Pinpoint the cell where the given text exists, returning its [x, y] midpoint coordinate. 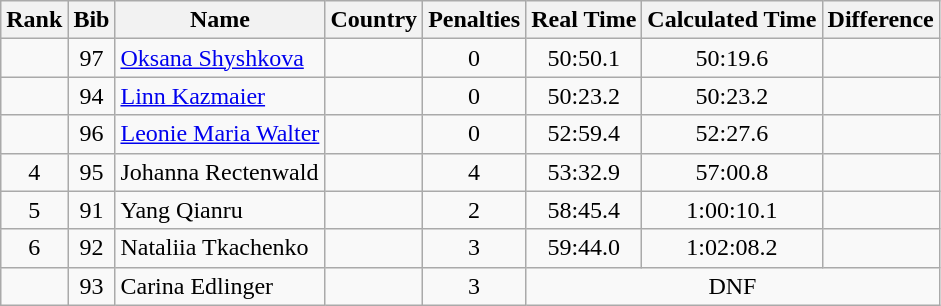
94 [92, 96]
Calculated Time [732, 20]
5 [34, 210]
Real Time [584, 20]
Carina Edlinger [220, 286]
Oksana Shyshkova [220, 58]
DNF [733, 286]
1:02:08.2 [732, 248]
Yang Qianru [220, 210]
50:50.1 [584, 58]
93 [92, 286]
Penalties [474, 20]
Linn Kazmaier [220, 96]
Leonie Maria Walter [220, 134]
52:27.6 [732, 134]
2 [474, 210]
57:00.8 [732, 172]
Country [374, 20]
Johanna Rectenwald [220, 172]
Rank [34, 20]
53:32.9 [584, 172]
Name [220, 20]
59:44.0 [584, 248]
95 [92, 172]
58:45.4 [584, 210]
Difference [880, 20]
1:00:10.1 [732, 210]
91 [92, 210]
Bib [92, 20]
50:19.6 [732, 58]
92 [92, 248]
6 [34, 248]
52:59.4 [584, 134]
Nataliia Tkachenko [220, 248]
96 [92, 134]
97 [92, 58]
